Find where the given text appears and provide that cell's center as (X, Y) coordinate. 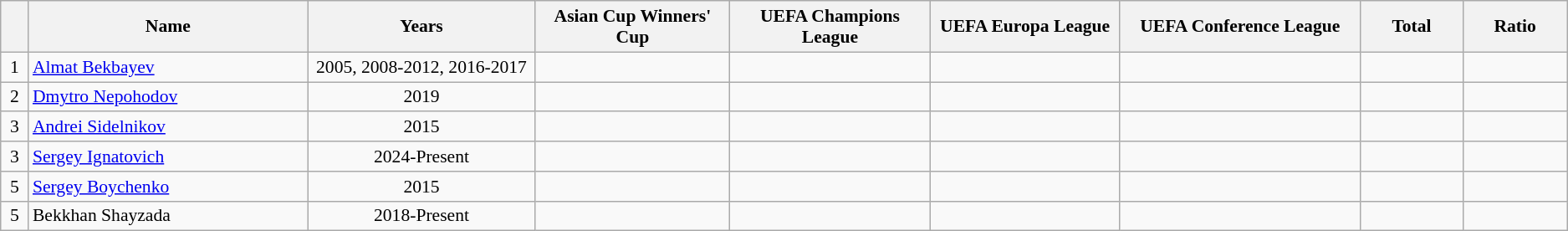
2018-Present (421, 216)
Ratio (1514, 27)
Asian Cup Winners' Cup (632, 27)
1 (15, 67)
Bekkhan Shayzada (168, 216)
Sergey Ignatovich (168, 157)
2 (15, 97)
Total (1412, 27)
UEFA Europa League (1025, 27)
Name (168, 27)
Andrei Sidelnikov (168, 127)
2005, 2008-2012, 2016-2017 (421, 67)
Years (421, 27)
Dmytro Nepohodov (168, 97)
UEFA Champions League (830, 27)
2019 (421, 97)
Almat Bekbayev (168, 67)
Sergey Boychenko (168, 187)
UEFA Conference League (1240, 27)
2024-Present (421, 157)
